Determine the (X, Y) coordinate at the center of the cell enclosing the given text.  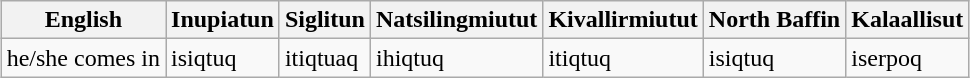
North Baffin (774, 20)
Natsilingmiutut (456, 20)
English (83, 20)
Kalaallisut (908, 20)
iserpoq (908, 58)
he/she comes in (83, 58)
itiqtuq (623, 58)
ihiqtuq (456, 58)
Kivallirmiutut (623, 20)
Siglitun (324, 20)
Inupiatun (223, 20)
itiqtuaq (324, 58)
